Determine the (x, y) coordinate at the center of the cell enclosing the given text.  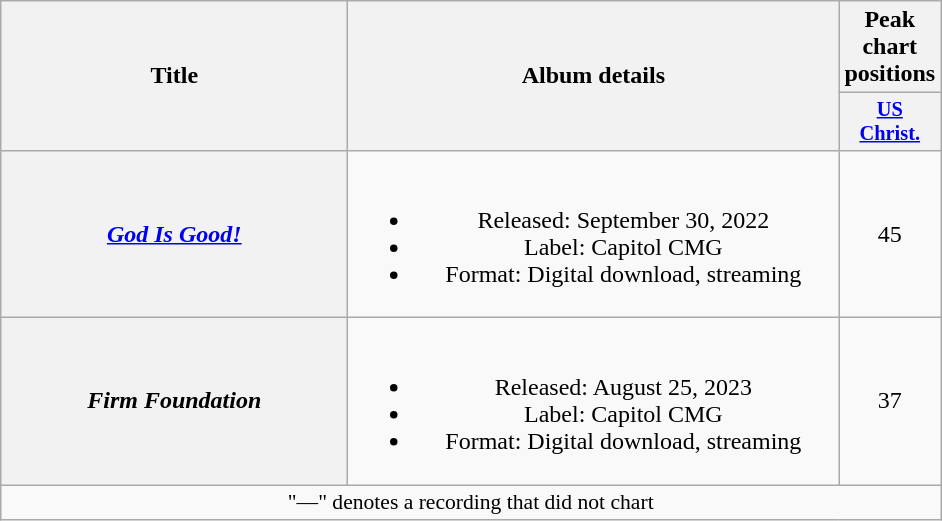
37 (890, 402)
Released: August 25, 2023Label: Capitol CMGFormat: Digital download, streaming (594, 402)
Firm Foundation (174, 402)
Released: September 30, 2022Label: Capitol CMGFormat: Digital download, streaming (594, 234)
Peak chart positions (890, 47)
God Is Good! (174, 234)
45 (890, 234)
"—" denotes a recording that did not chart (471, 503)
Title (174, 76)
USChrist. (890, 122)
Album details (594, 76)
